Capture the cell that displays the provided text and extract its (X, Y) central coordinate. 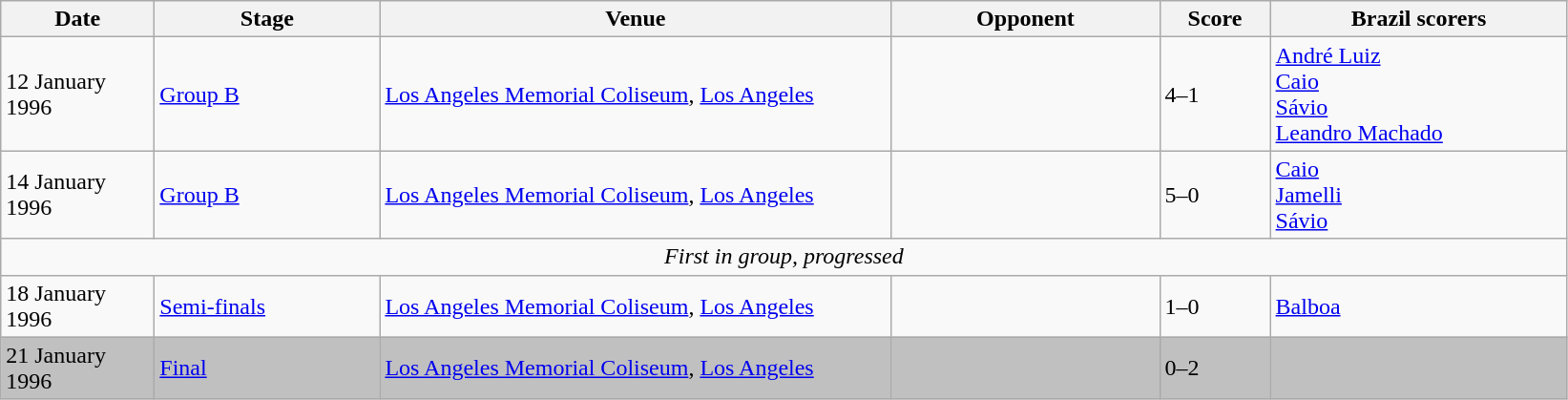
Stage (267, 19)
Date (78, 19)
André Luiz Caio Sávio Leandro Machado (1418, 94)
14 January 1996 (78, 195)
Semi-finals (267, 305)
Opponent (1025, 19)
Balboa (1418, 305)
1–0 (1215, 305)
Brazil scorers (1418, 19)
0–2 (1215, 368)
Score (1215, 19)
21 January 1996 (78, 368)
First in group, progressed (784, 257)
Final (267, 368)
4–1 (1215, 94)
18 January 1996 (78, 305)
5–0 (1215, 195)
Caio Jamelli Sávio (1418, 195)
12 January 1996 (78, 94)
Venue (636, 19)
